Return [x, y] of the center of cell containing provided text 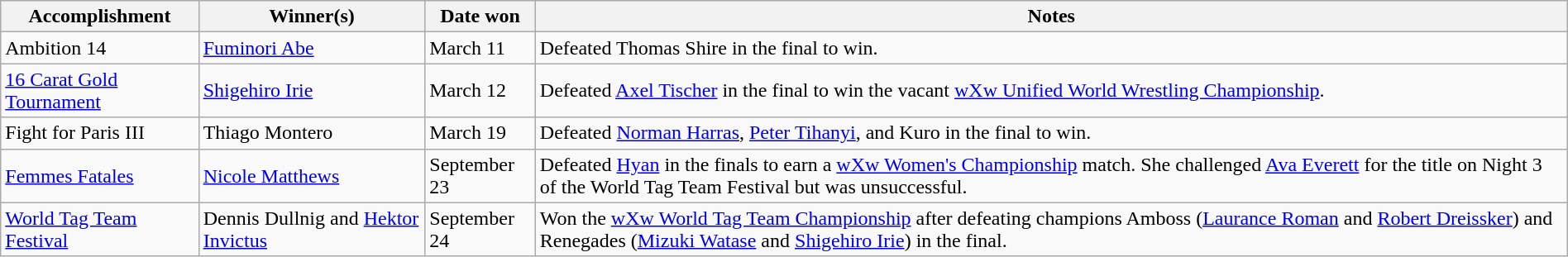
Date won [480, 17]
Ambition 14 [99, 48]
Fight for Paris III [99, 133]
Fuminori Abe [312, 48]
Defeated Norman Harras, Peter Tihanyi, and Kuro in the final to win. [1051, 133]
Shigehiro Irie [312, 91]
Notes [1051, 17]
March 12 [480, 91]
September 23 [480, 175]
16 Carat Gold Tournament [99, 91]
Winner(s) [312, 17]
Femmes Fatales [99, 175]
Accomplishment [99, 17]
March 11 [480, 48]
World Tag Team Festival [99, 230]
Defeated Thomas Shire in the final to win. [1051, 48]
March 19 [480, 133]
Dennis Dullnig and Hektor Invictus [312, 230]
September 24 [480, 230]
Defeated Axel Tischer in the final to win the vacant wXw Unified World Wrestling Championship. [1051, 91]
Nicole Matthews [312, 175]
Thiago Montero [312, 133]
